Provide the (x, y) coordinate of the cell's center where the given text is located.  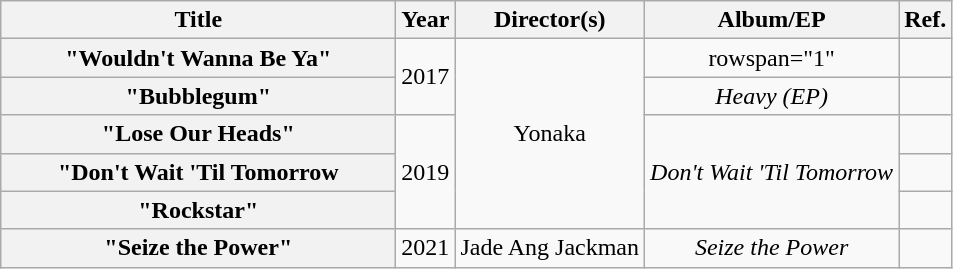
Ref. (926, 20)
rowspan="1" (772, 58)
"Rockstar" (198, 210)
Year (426, 20)
"Bubblegum" (198, 96)
Heavy (EP) (772, 96)
Title (198, 20)
2017 (426, 77)
Yonaka (550, 134)
Album/EP (772, 20)
Don't Wait 'Til Tomorrow (772, 172)
"Lose Our Heads" (198, 134)
Director(s) (550, 20)
2021 (426, 248)
"Don't Wait 'Til Tomorrow (198, 172)
"Seize the Power" (198, 248)
Jade Ang Jackman (550, 248)
2019 (426, 172)
"Wouldn't Wanna Be Ya" (198, 58)
Seize the Power (772, 248)
